Locate the cell with the specified text and output its (X, Y) center coordinate. 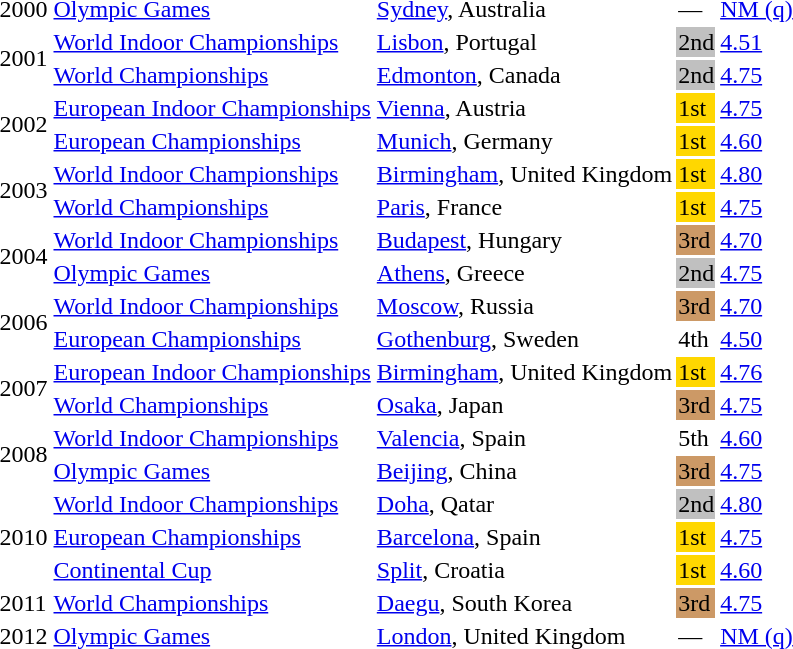
Munich, Germany (524, 141)
Vienna, Austria (524, 108)
Valencia, Spain (524, 438)
Lisbon, Portugal (524, 42)
Split, Croatia (524, 570)
Doha, Qatar (524, 504)
Budapest, Hungary (524, 240)
Moscow, Russia (524, 306)
Osaka, Japan (524, 405)
Continental Cup (212, 570)
Barcelona, Spain (524, 537)
Daegu, South Korea (524, 603)
Gothenburg, Sweden (524, 339)
5th (696, 438)
4th (696, 339)
Beijing, China (524, 471)
Athens, Greece (524, 273)
Paris, France (524, 207)
Edmonton, Canada (524, 75)
